Pinpoint the cell where the given text exists, returning its [X, Y] midpoint coordinate. 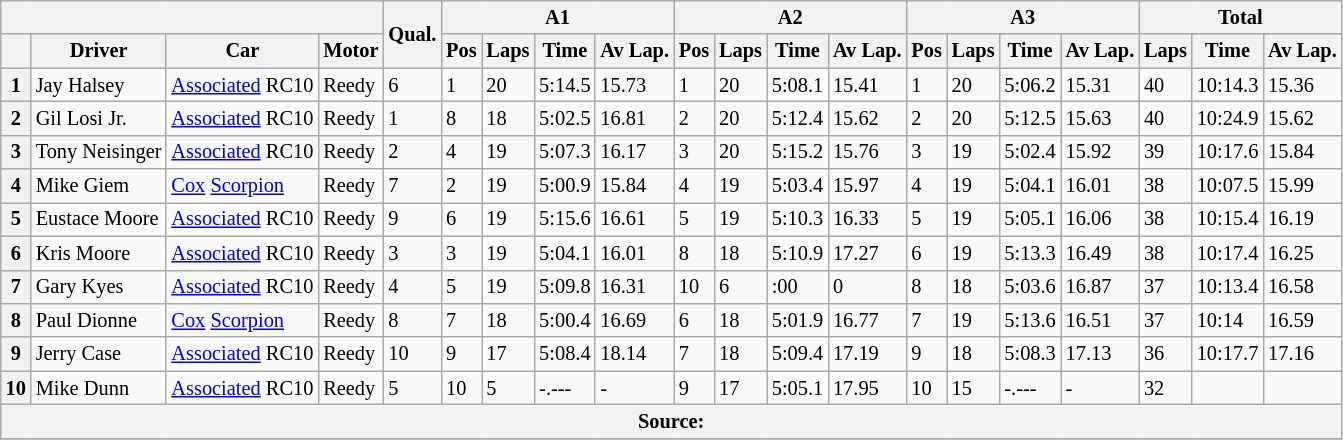
15.36 [1302, 85]
16.17 [634, 152]
5:03.6 [1030, 287]
15.92 [1100, 152]
16.77 [867, 320]
17.27 [867, 253]
5:08.4 [564, 354]
Paul Dionne [99, 320]
5:10.9 [798, 253]
5:08.3 [1030, 354]
10:17.6 [1228, 152]
16.58 [1302, 287]
16.49 [1100, 253]
5:09.4 [798, 354]
5:10.3 [798, 219]
5:12.5 [1030, 118]
16.61 [634, 219]
17.16 [1302, 354]
17.19 [867, 354]
5:12.4 [798, 118]
5:02.4 [1030, 152]
Qual. [412, 34]
Mike Dunn [99, 388]
5:14.5 [564, 85]
16.59 [1302, 320]
5:08.1 [798, 85]
5:09.8 [564, 287]
16.87 [1100, 287]
36 [1166, 354]
32 [1166, 388]
5:02.5 [564, 118]
Kris Moore [99, 253]
:00 [798, 287]
A1 [558, 17]
Total [1240, 17]
16.06 [1100, 219]
Gary Kyes [99, 287]
Mike Giem [99, 186]
5:13.3 [1030, 253]
10:14 [1228, 320]
5:01.9 [798, 320]
Driver [99, 51]
39 [1166, 152]
15.31 [1100, 85]
10:15.4 [1228, 219]
18.14 [634, 354]
5:03.4 [798, 186]
Tony Neisinger [99, 152]
5:13.6 [1030, 320]
16.19 [1302, 219]
15.73 [634, 85]
10:14.3 [1228, 85]
Source: [672, 421]
15.63 [1100, 118]
15.99 [1302, 186]
5:00.4 [564, 320]
Jay Halsey [99, 85]
Gil Losi Jr. [99, 118]
5:15.6 [564, 219]
16.69 [634, 320]
17.95 [867, 388]
15 [974, 388]
Eustace Moore [99, 219]
0 [867, 287]
10:07.5 [1228, 186]
5:07.3 [564, 152]
16.81 [634, 118]
16.25 [1302, 253]
Motor [350, 51]
16.51 [1100, 320]
Jerry Case [99, 354]
10:13.4 [1228, 287]
10:24.9 [1228, 118]
16.31 [634, 287]
10:17.4 [1228, 253]
A3 [1022, 17]
17.13 [1100, 354]
15.97 [867, 186]
5:06.2 [1030, 85]
5:15.2 [798, 152]
10:17.7 [1228, 354]
15.41 [867, 85]
15.76 [867, 152]
16.33 [867, 219]
Car [242, 51]
5:00.9 [564, 186]
A2 [790, 17]
